Search for the cell housing the specified text and yield its [X, Y] center coordinate. 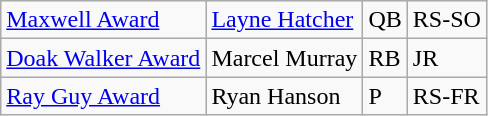
Layne Hatcher [284, 20]
Ryan Hanson [284, 96]
Maxwell Award [104, 20]
Marcel Murray [284, 58]
RS-SO [446, 20]
RS-FR [446, 96]
JR [446, 58]
Ray Guy Award [104, 96]
QB [385, 20]
P [385, 96]
Doak Walker Award [104, 58]
RB [385, 58]
